From the cell containing the given text, extract its center point as [X, Y] coordinate. 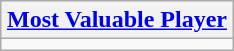
Most Valuable Player [116, 20]
